Return the [x, y] coordinate for the center point of the cell that contains the specified text.  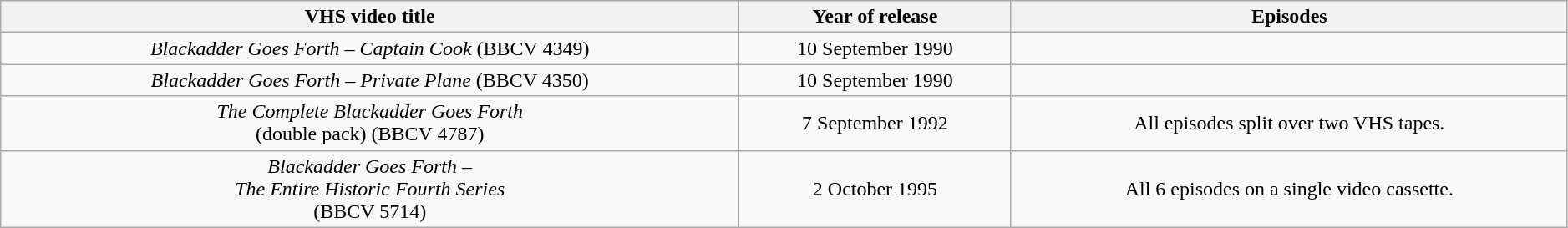
All 6 episodes on a single video cassette. [1289, 189]
2 October 1995 [875, 189]
The Complete Blackadder Goes Forth(double pack) (BBCV 4787) [370, 124]
All episodes split over two VHS tapes. [1289, 124]
Blackadder Goes Forth – Captain Cook (BBCV 4349) [370, 48]
7 September 1992 [875, 124]
Year of release [875, 17]
Episodes [1289, 17]
VHS video title [370, 17]
Blackadder Goes Forth –The Entire Historic Fourth Series(BBCV 5714) [370, 189]
Blackadder Goes Forth – Private Plane (BBCV 4350) [370, 80]
